Extract the (X, Y) coordinate from the center of the cell holding the provided text.  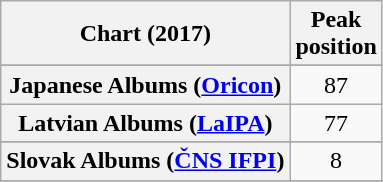
77 (336, 123)
Japanese Albums (Oricon) (146, 85)
Chart (2017) (146, 34)
8 (336, 161)
Peak position (336, 34)
Slovak Albums (ČNS IFPI) (146, 161)
Latvian Albums (LaIPA) (146, 123)
87 (336, 85)
